Search for the cell housing the specified text and yield its (x, y) center coordinate. 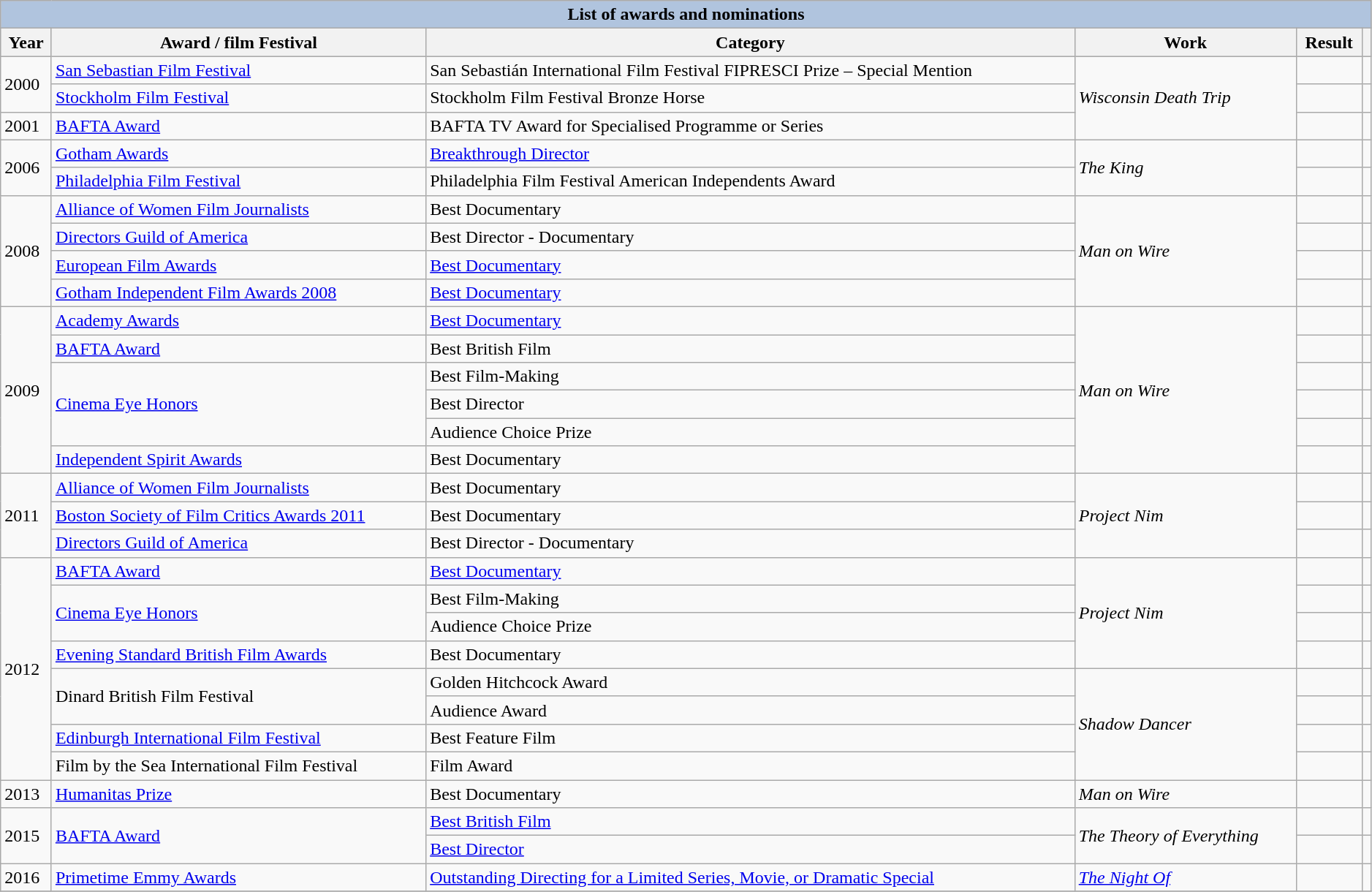
2015 (26, 836)
Independent Spirit Awards (238, 460)
Work (1186, 42)
Stockholm Film Festival (238, 98)
Philadelphia Film Festival American Independents Award (751, 181)
Academy Awards (238, 320)
San Sebastián International Film Festival FIPRESCI Prize – Special Mention (751, 70)
2008 (26, 251)
2001 (26, 126)
The King (1186, 167)
Film Award (751, 766)
Golden Hitchcock Award (751, 682)
2009 (26, 390)
Humanitas Prize (238, 793)
Breakthrough Director (751, 154)
2012 (26, 668)
Shadow Dancer (1186, 724)
Best Feature Film (751, 738)
Result (1329, 42)
2000 (26, 84)
The Theory of Everything (1186, 836)
Film by the Sea International Film Festival (238, 766)
The Night Of (1186, 877)
Gotham Awards (238, 154)
2011 (26, 515)
Category (751, 42)
Outstanding Directing for a Limited Series, Movie, or Dramatic Special (751, 877)
Award / film Festival (238, 42)
Gotham Independent Film Awards 2008 (238, 292)
BAFTA TV Award for Specialised Programme or Series (751, 126)
Philadelphia Film Festival (238, 181)
2016 (26, 877)
Edinburgh International Film Festival (238, 738)
Wisconsin Death Trip (1186, 98)
Evening Standard British Film Awards (238, 654)
2013 (26, 793)
Audience Award (751, 710)
Stockholm Film Festival Bronze Horse (751, 98)
San Sebastian Film Festival (238, 70)
European Film Awards (238, 265)
Boston Society of Film Critics Awards 2011 (238, 515)
Primetime Emmy Awards (238, 877)
2006 (26, 167)
Year (26, 42)
Dinard British Film Festival (238, 696)
List of awards and nominations (686, 15)
